Locate the cell with the specified text and output its [x, y] center coordinate. 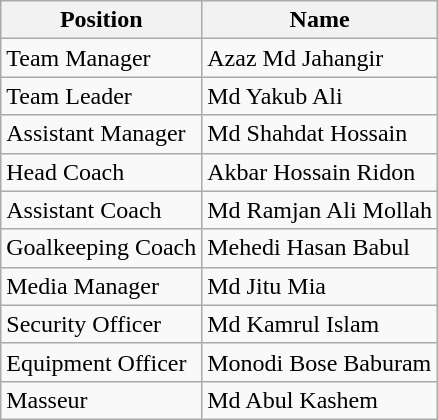
Akbar Hossain Ridon [320, 172]
Md Yakub Ali [320, 96]
Md Ramjan Ali Mollah [320, 210]
Masseur [102, 400]
Goalkeeping Coach [102, 248]
Equipment Officer [102, 362]
Position [102, 20]
Md Kamrul Islam [320, 324]
Md Abul Kashem [320, 400]
Security Officer [102, 324]
Media Manager [102, 286]
Head Coach [102, 172]
Assistant Manager [102, 134]
Azaz Md Jahangir [320, 58]
Md Jitu Mia [320, 286]
Team Manager [102, 58]
Assistant Coach [102, 210]
Mehedi Hasan Babul [320, 248]
Team Leader [102, 96]
Monodi Bose Baburam [320, 362]
Md Shahdat Hossain [320, 134]
Name [320, 20]
